Find where the given text appears and provide that cell's center as (x, y) coordinate. 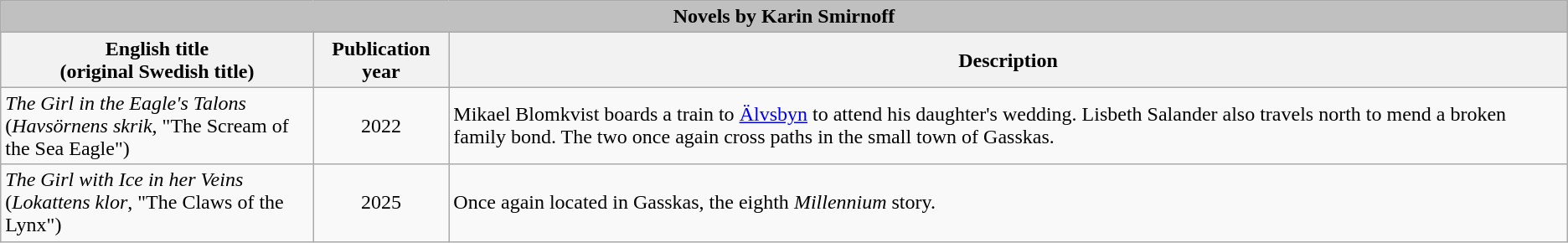
Publication year (381, 60)
The Girl in the Eagle's Talons(Havsörnens skrik, "The Scream of the Sea Eagle") (157, 126)
2022 (381, 126)
Description (1008, 60)
English title(original Swedish title) (157, 60)
2025 (381, 203)
Novels by Karin Smirnoff (784, 17)
The Girl with Ice in her Veins(Lokattens klor, "The Claws of the Lynx") (157, 203)
Once again located in Gasskas, the eighth Millennium story. (1008, 203)
